Extract the (X, Y) coordinate from the center of the cell holding the provided text.  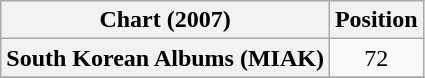
Chart (2007) (166, 20)
Position (376, 20)
72 (376, 58)
South Korean Albums (MIAK) (166, 58)
